For the text-containing cell, return its midpoint in (x, y) coordinate format. 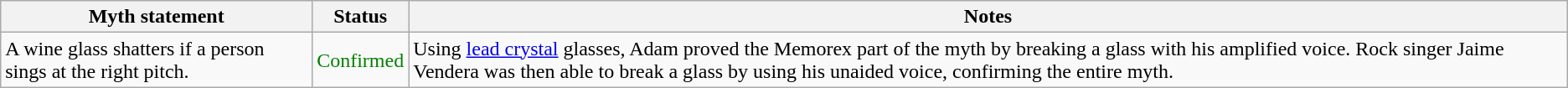
Myth statement (157, 17)
Status (360, 17)
Confirmed (360, 60)
Notes (988, 17)
A wine glass shatters if a person sings at the right pitch. (157, 60)
